Detect which cell encompasses the target text, then output its [X, Y] center coordinate. 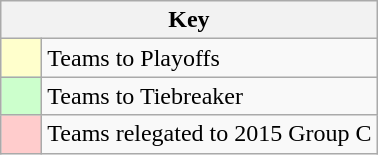
Teams relegated to 2015 Group C [210, 134]
Teams to Tiebreaker [210, 96]
Key [189, 20]
Teams to Playoffs [210, 58]
